Locate the cell with the specified text and output its (X, Y) center coordinate. 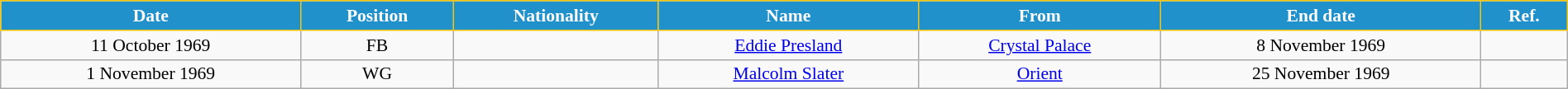
End date (1322, 16)
From (1040, 16)
Name (788, 16)
Date (151, 16)
Malcolm Slater (788, 74)
WG (377, 74)
8 November 1969 (1322, 45)
Eddie Presland (788, 45)
Orient (1040, 74)
11 October 1969 (151, 45)
FB (377, 45)
Ref. (1523, 16)
Crystal Palace (1040, 45)
25 November 1969 (1322, 74)
Position (377, 16)
1 November 1969 (151, 74)
Nationality (556, 16)
